Return the (X, Y) coordinate for the center point of the cell that contains the specified text.  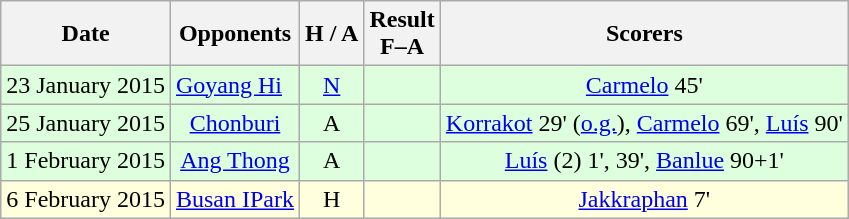
25 January 2015 (86, 123)
6 February 2015 (86, 199)
Goyang Hi (234, 85)
Chonburi (234, 123)
Date (86, 34)
N (332, 85)
Korrakot 29' (o.g.), Carmelo 69', Luís 90' (644, 123)
23 January 2015 (86, 85)
ResultF–A (402, 34)
H (332, 199)
Ang Thong (234, 161)
H / A (332, 34)
Busan IPark (234, 199)
Luís (2) 1', 39', Banlue 90+1' (644, 161)
Opponents (234, 34)
Scorers (644, 34)
Carmelo 45' (644, 85)
Jakkraphan 7' (644, 199)
1 February 2015 (86, 161)
